Determine the (x, y) coordinate at the center of the cell enclosing the given text.  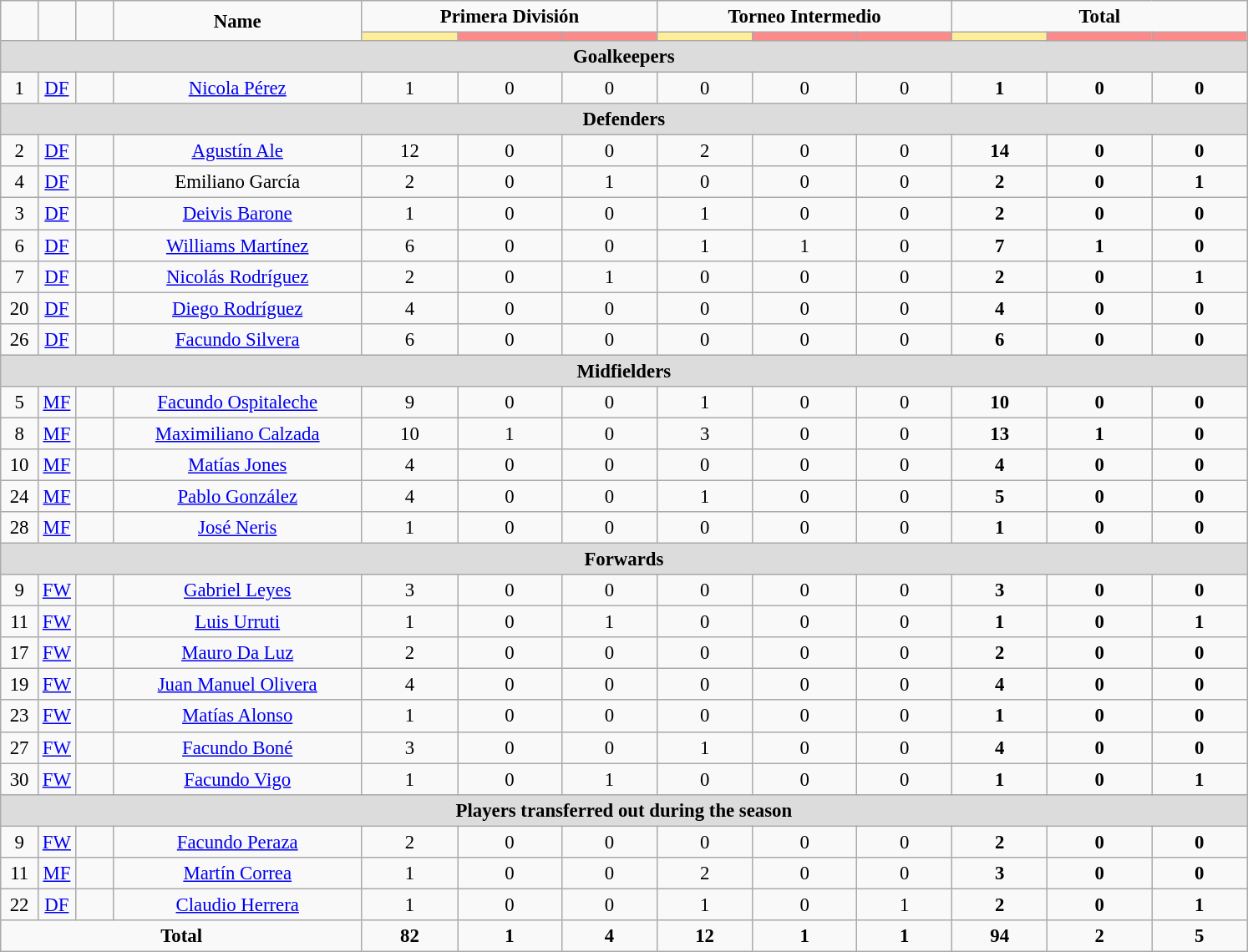
Mauro Da Luz (237, 653)
Luis Urruti (237, 622)
Agustín Ale (237, 151)
Gabriel Leyes (237, 590)
Forwards (624, 560)
8 (20, 433)
Williams Martínez (237, 246)
82 (409, 936)
Defenders (624, 119)
Maximiliano Calzada (237, 433)
Facundo Silvera (237, 339)
30 (20, 779)
19 (20, 685)
26 (20, 339)
Facundo Vigo (237, 779)
Nicolás Rodríguez (237, 276)
17 (20, 653)
Midfielders (624, 371)
Claudio Herrera (237, 904)
José Neris (237, 528)
27 (20, 747)
94 (1000, 936)
Pablo González (237, 496)
Matías Alonso (237, 717)
Juan Manuel Olivera (237, 685)
Diego Rodríguez (237, 308)
Matías Jones (237, 465)
Martín Correa (237, 874)
Primera División (510, 17)
23 (20, 717)
13 (1000, 433)
Facundo Boné (237, 747)
22 (20, 904)
Name (237, 21)
Torneo Intermedio (805, 17)
28 (20, 528)
Players transferred out during the season (624, 810)
Goalkeepers (624, 57)
14 (1000, 151)
Nicola Pérez (237, 89)
20 (20, 308)
24 (20, 496)
Deivis Barone (237, 214)
Facundo Peraza (237, 842)
Emiliano García (237, 183)
Facundo Ospitaleche (237, 403)
